Output the (x, y) coordinate of the center of the cell containing the given text.  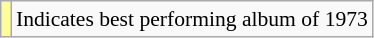
Indicates best performing album of 1973 (192, 19)
